Locate the cell with the specified text and output its [x, y] center coordinate. 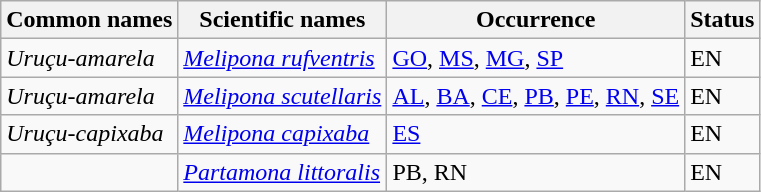
Status [722, 20]
ES [536, 134]
Partamona littoralis [282, 172]
PB, RN [536, 172]
Scientific names [282, 20]
Uruçu-capixaba [90, 134]
GO, MS, MG, SP [536, 58]
Occurrence [536, 20]
Melipona rufventris [282, 58]
AL, BA, CE, PB, PE, RN, SE [536, 96]
Melipona capixaba [282, 134]
Melipona scutellaris [282, 96]
Common names [90, 20]
